Extract the (X, Y) coordinate from the center of the cell holding the provided text.  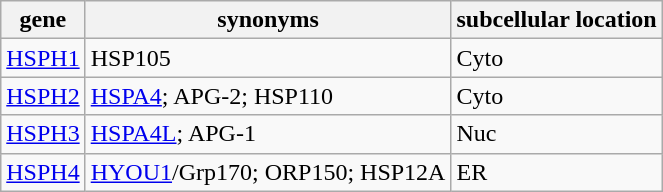
subcellular location (556, 20)
gene (43, 20)
HSPH1 (43, 58)
HSPH4 (43, 172)
Nuc (556, 134)
HSPH3 (43, 134)
HSPA4L; APG-1 (268, 134)
HYOU1/Grp170; ORP150; HSP12A (268, 172)
HSPH2 (43, 96)
HSPA4; APG-2; HSP110 (268, 96)
ER (556, 172)
synonyms (268, 20)
HSP105 (268, 58)
